Search for the cell housing the specified text and yield its [X, Y] center coordinate. 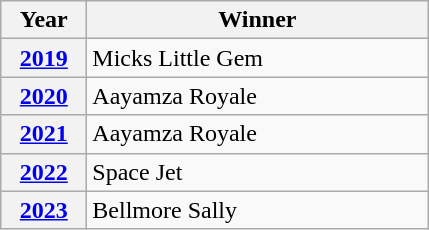
Bellmore Sally [258, 210]
2022 [44, 172]
Space Jet [258, 172]
2021 [44, 134]
2020 [44, 96]
Winner [258, 20]
Year [44, 20]
2019 [44, 58]
2023 [44, 210]
Micks Little Gem [258, 58]
